Scan for the cell matching the given text and deliver its [x, y] coordinate at center. 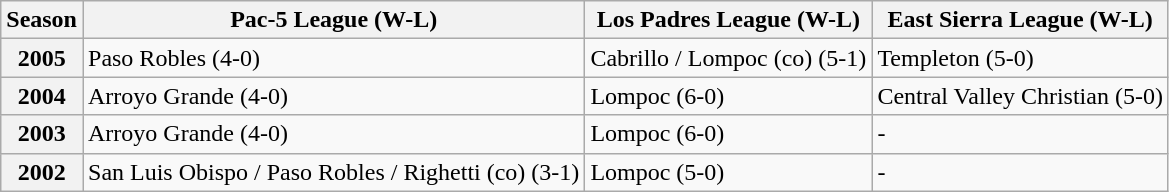
Templeton (5-0) [1020, 58]
Lompoc (5-0) [728, 172]
2005 [42, 58]
Los Padres League (W-L) [728, 20]
East Sierra League (W-L) [1020, 20]
Paso Robles (4-0) [333, 58]
Pac-5 League (W-L) [333, 20]
Season [42, 20]
Central Valley Christian (5-0) [1020, 96]
Cabrillo / Lompoc (co) (5-1) [728, 58]
2003 [42, 134]
2004 [42, 96]
2002 [42, 172]
San Luis Obispo / Paso Robles / Righetti (co) (3-1) [333, 172]
